From the cell containing the given text, extract its center point as [X, Y] coordinate. 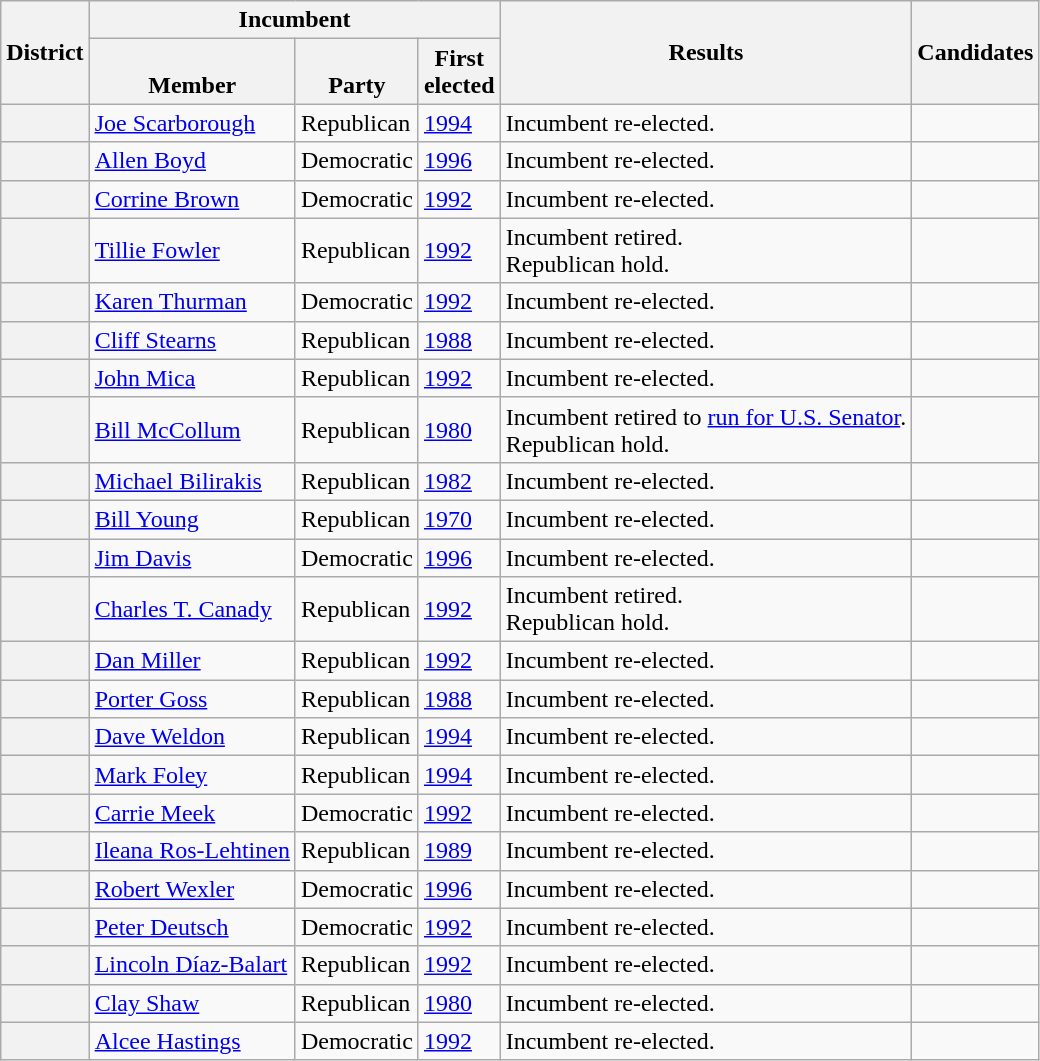
Clay Shaw [192, 1003]
Candidates [976, 52]
Michael Bilirakis [192, 481]
Incumbent [294, 20]
Lincoln Díaz-Balart [192, 965]
Peter Deutsch [192, 927]
Dan Miller [192, 661]
Bill McCollum [192, 430]
Bill Young [192, 519]
Corrine Brown [192, 199]
Allen Boyd [192, 161]
1970 [459, 519]
Porter Goss [192, 699]
Incumbent retired to run for U.S. Senator.Republican hold. [706, 430]
Karen Thurman [192, 302]
Robert Wexler [192, 889]
John Mica [192, 378]
Party [356, 72]
Results [706, 52]
Member [192, 72]
Mark Foley [192, 775]
Dave Weldon [192, 737]
District [45, 52]
Ileana Ros-Lehtinen [192, 851]
Alcee Hastings [192, 1041]
Joe Scarborough [192, 123]
1982 [459, 481]
Jim Davis [192, 557]
Carrie Meek [192, 813]
1989 [459, 851]
Cliff Stearns [192, 340]
Charles T. Canady [192, 610]
Tillie Fowler [192, 250]
Firstelected [459, 72]
